Identify which cell holds the provided text, then report its [x, y] central coordinate. 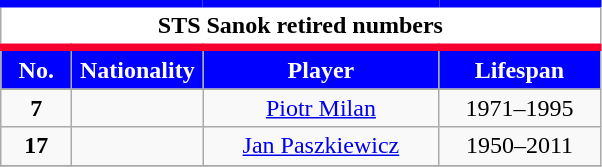
1971–1995 [520, 108]
No. [36, 68]
Jan Paszkiewicz [321, 146]
Player [321, 68]
Lifespan [520, 68]
7 [36, 108]
STS Sanok retired numbers [300, 26]
17 [36, 146]
Nationality [138, 68]
1950–2011 [520, 146]
Piotr Milan [321, 108]
